Scan for the cell matching the given text and deliver its (X, Y) coordinate at center. 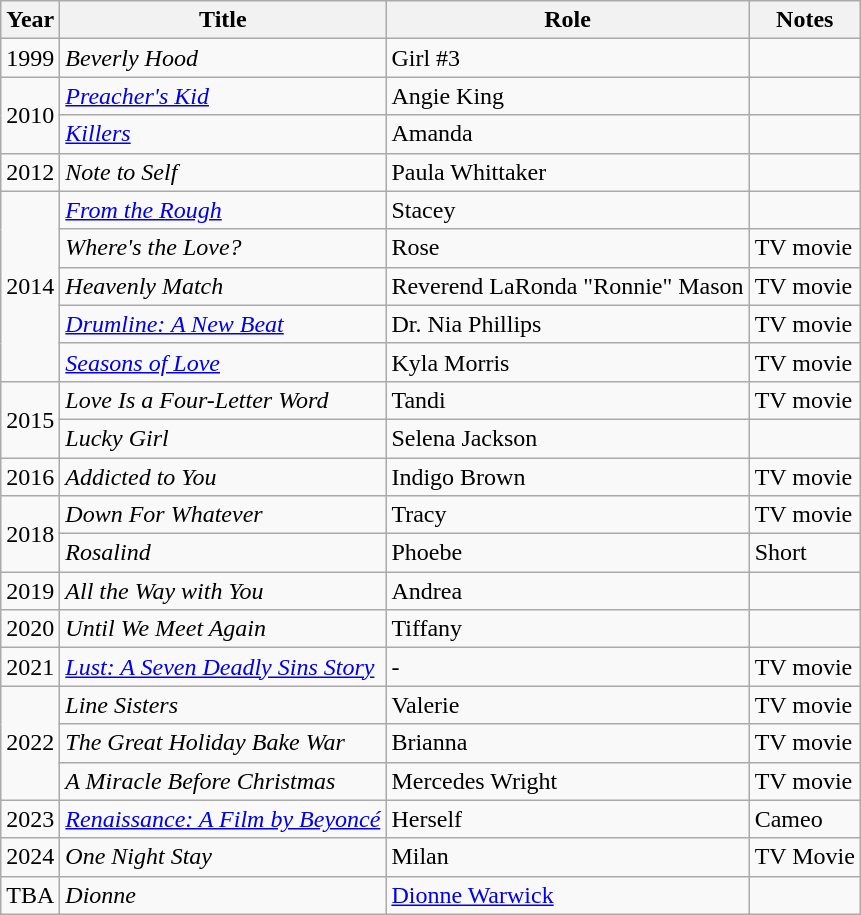
Mercedes Wright (568, 781)
Short (804, 553)
Drumline: A New Beat (223, 324)
Title (223, 20)
2012 (30, 172)
Dr. Nia Phillips (568, 324)
Role (568, 20)
Dionne (223, 895)
Down For Whatever (223, 515)
Lust: A Seven Deadly Sins Story (223, 667)
Lucky Girl (223, 438)
Phoebe (568, 553)
The Great Holiday Bake War (223, 743)
Preacher's Kid (223, 96)
2016 (30, 477)
Note to Self (223, 172)
2023 (30, 819)
Valerie (568, 705)
Cameo (804, 819)
Year (30, 20)
Angie King (568, 96)
1999 (30, 58)
Herself (568, 819)
Seasons of Love (223, 362)
2020 (30, 629)
Until We Meet Again (223, 629)
Line Sisters (223, 705)
Notes (804, 20)
2022 (30, 743)
Where's the Love? (223, 248)
2010 (30, 115)
Amanda (568, 134)
Andrea (568, 591)
TBA (30, 895)
Brianna (568, 743)
Tracy (568, 515)
Killers (223, 134)
Stacey (568, 210)
Tiffany (568, 629)
TV Movie (804, 857)
Renaissance: A Film by Beyoncé (223, 819)
Beverly Hood (223, 58)
Girl #3 (568, 58)
Selena Jackson (568, 438)
Paula Whittaker (568, 172)
2019 (30, 591)
Love Is a Four-Letter Word (223, 400)
2018 (30, 534)
Reverend LaRonda "Ronnie" Mason (568, 286)
All the Way with You (223, 591)
2015 (30, 419)
Dionne Warwick (568, 895)
From the Rough (223, 210)
A Miracle Before Christmas (223, 781)
One Night Stay (223, 857)
- (568, 667)
Milan (568, 857)
2021 (30, 667)
Rosalind (223, 553)
Tandi (568, 400)
2024 (30, 857)
Rose (568, 248)
Addicted to You (223, 477)
2014 (30, 286)
Indigo Brown (568, 477)
Kyla Morris (568, 362)
Heavenly Match (223, 286)
